Scan for the cell matching the given text and deliver its (X, Y) coordinate at center. 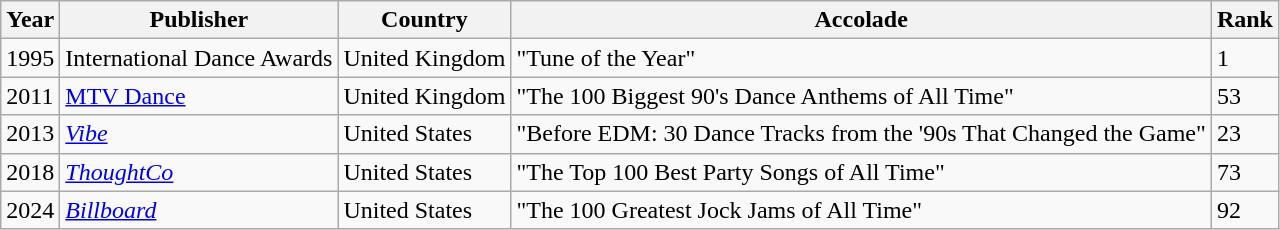
73 (1244, 172)
Country (424, 20)
1995 (30, 58)
23 (1244, 134)
MTV Dance (199, 96)
Publisher (199, 20)
Accolade (861, 20)
Vibe (199, 134)
"The Top 100 Best Party Songs of All Time" (861, 172)
"The 100 Biggest 90's Dance Anthems of All Time" (861, 96)
2013 (30, 134)
"The 100 Greatest Jock Jams of All Time" (861, 210)
53 (1244, 96)
92 (1244, 210)
ThoughtCo (199, 172)
Year (30, 20)
Rank (1244, 20)
2011 (30, 96)
2018 (30, 172)
"Tune of the Year" (861, 58)
2024 (30, 210)
Billboard (199, 210)
International Dance Awards (199, 58)
1 (1244, 58)
"Before EDM: 30 Dance Tracks from the '90s That Changed the Game" (861, 134)
